Locate the cell with the specified text and output its [x, y] center coordinate. 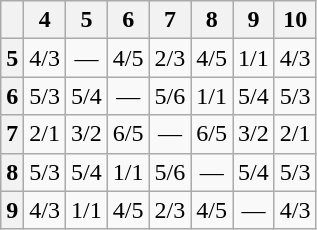
4 [45, 20]
10 [295, 20]
